For the text-containing cell, return its midpoint in (X, Y) coordinate format. 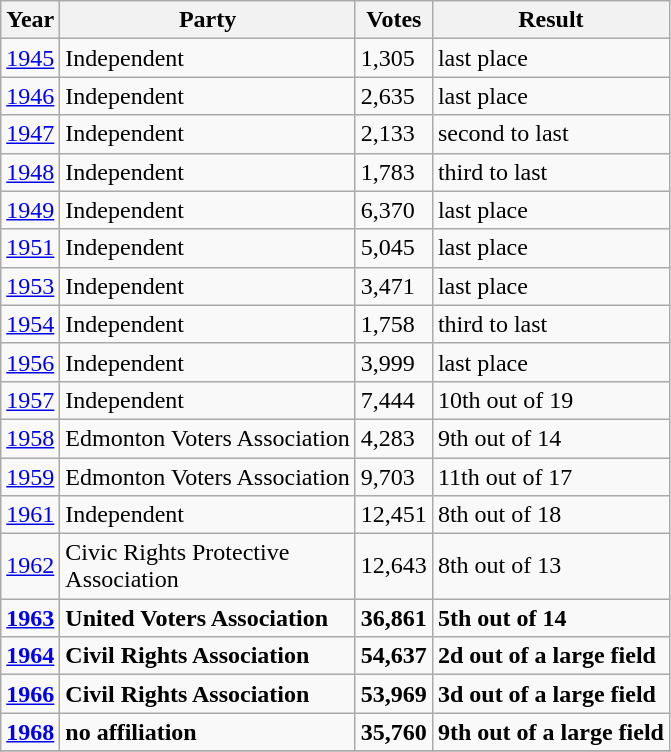
1948 (30, 172)
1,783 (394, 172)
2,133 (394, 134)
36,861 (394, 618)
7,444 (394, 400)
8th out of 13 (550, 566)
1962 (30, 566)
54,637 (394, 656)
1945 (30, 58)
8th out of 18 (550, 515)
1968 (30, 732)
no affiliation (208, 732)
1953 (30, 286)
5th out of 14 (550, 618)
Party (208, 20)
1963 (30, 618)
5,045 (394, 248)
35,760 (394, 732)
3d out of a large field (550, 694)
second to last (550, 134)
12,643 (394, 566)
1951 (30, 248)
1947 (30, 134)
1954 (30, 324)
1959 (30, 477)
53,969 (394, 694)
1961 (30, 515)
9,703 (394, 477)
2d out of a large field (550, 656)
11th out of 17 (550, 477)
1958 (30, 438)
12,451 (394, 515)
1956 (30, 362)
2,635 (394, 96)
1957 (30, 400)
Votes (394, 20)
1966 (30, 694)
1949 (30, 210)
United Voters Association (208, 618)
1,305 (394, 58)
Result (550, 20)
1946 (30, 96)
4,283 (394, 438)
1964 (30, 656)
3,999 (394, 362)
Year (30, 20)
1,758 (394, 324)
6,370 (394, 210)
Civic Rights ProtectiveAssociation (208, 566)
3,471 (394, 286)
10th out of 19 (550, 400)
9th out of a large field (550, 732)
9th out of 14 (550, 438)
